Determine the (X, Y) coordinate at the center of the cell enclosing the given text.  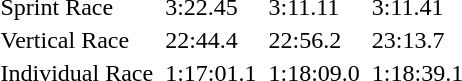
22:44.4 (211, 40)
22:56.2 (314, 40)
